Output the [x, y] coordinate of the center of the cell containing the given text.  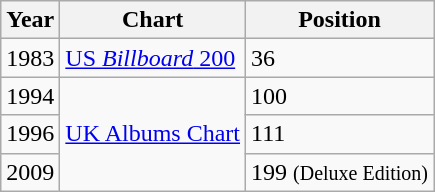
199 (Deluxe Edition) [340, 172]
UK Albums Chart [153, 134]
1983 [30, 58]
Year [30, 20]
1994 [30, 96]
36 [340, 58]
2009 [30, 172]
111 [340, 134]
100 [340, 96]
Position [340, 20]
Chart [153, 20]
US Billboard 200 [153, 58]
1996 [30, 134]
